Scan for the cell matching the given text and deliver its [X, Y] coordinate at center. 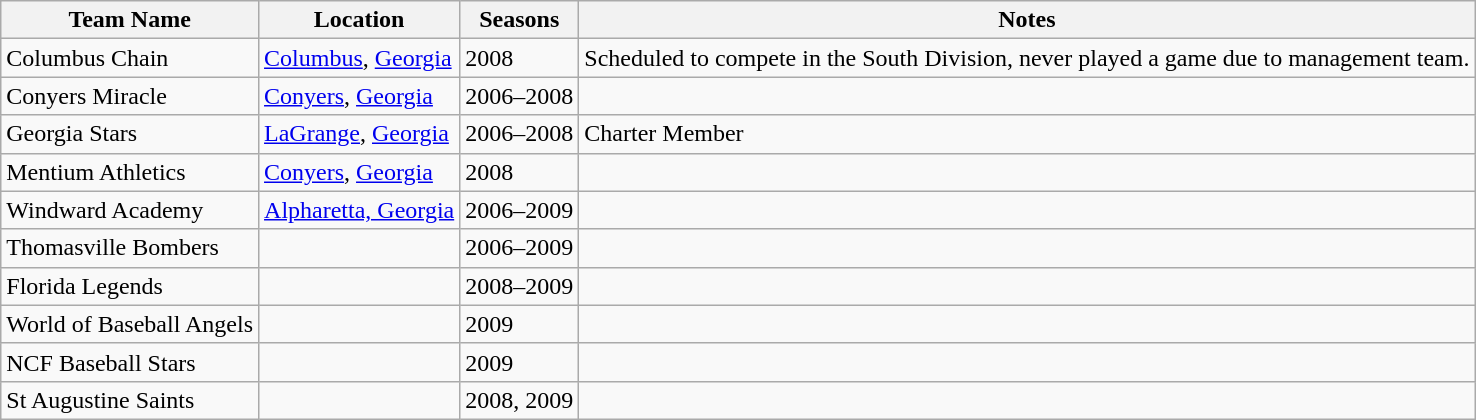
Windward Academy [130, 210]
LaGrange, Georgia [360, 134]
Alpharetta, Georgia [360, 210]
Seasons [520, 20]
Team Name [130, 20]
Scheduled to compete in the South Division, never played a game due to management team. [1027, 58]
2008, 2009 [520, 400]
Columbus, Georgia [360, 58]
2008–2009 [520, 286]
Florida Legends [130, 286]
Georgia Stars [130, 134]
Charter Member [1027, 134]
World of Baseball Angels [130, 324]
Mentium Athletics [130, 172]
Thomasville Bombers [130, 248]
Notes [1027, 20]
Columbus Chain [130, 58]
Location [360, 20]
St Augustine Saints [130, 400]
NCF Baseball Stars [130, 362]
Conyers Miracle [130, 96]
